Extract the (X, Y) coordinate from the center of the cell holding the provided text.  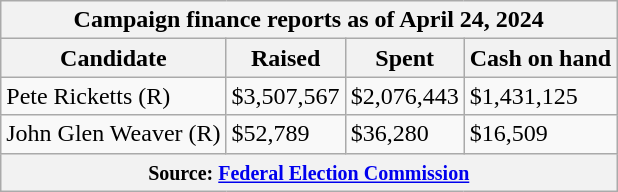
Raised (286, 58)
John Glen Weaver (R) (114, 134)
Candidate (114, 58)
Source: Federal Election Commission (309, 172)
$36,280 (404, 134)
$52,789 (286, 134)
Spent (404, 58)
$3,507,567 (286, 96)
$16,509 (540, 134)
Pete Ricketts (R) (114, 96)
$1,431,125 (540, 96)
Campaign finance reports as of April 24, 2024 (309, 20)
$2,076,443 (404, 96)
Cash on hand (540, 58)
